Identify which cell holds the provided text, then report its [X, Y] central coordinate. 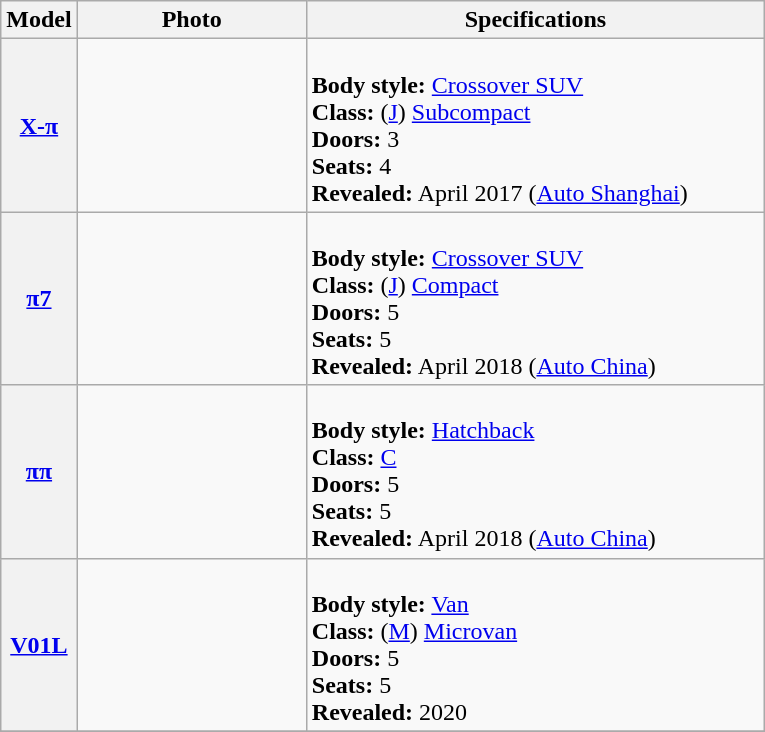
X-π [39, 126]
π7 [39, 298]
Body style: VanClass: (M) MicrovanDoors: 5Seats: 5Revealed: 2020 [535, 644]
Body style: HatchbackClass: CDoors: 5Seats: 5Revealed: April 2018 (Auto China) [535, 472]
Photo [192, 20]
Model [39, 20]
Body style: Crossover SUVClass: (J) CompactDoors: 5Seats: 5Revealed: April 2018 (Auto China) [535, 298]
ππ [39, 472]
Body style: Crossover SUVClass: (J) SubcompactDoors: 3Seats: 4Revealed: April 2017 (Auto Shanghai) [535, 126]
V01L [39, 644]
Specifications [535, 20]
